Extract the (x, y) coordinate from the center of the cell holding the provided text.  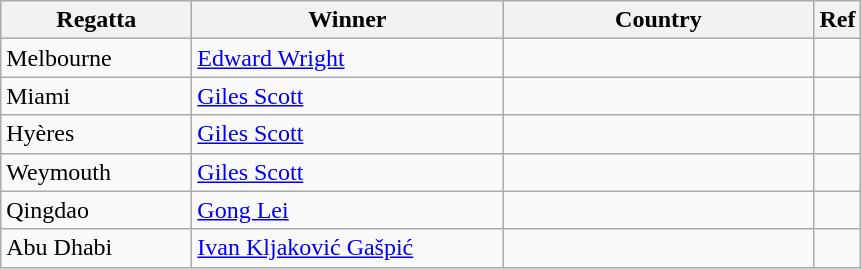
Gong Lei (348, 210)
Melbourne (96, 58)
Ivan Kljaković Gašpić (348, 248)
Winner (348, 20)
Ref (838, 20)
Miami (96, 96)
Qingdao (96, 210)
Country (658, 20)
Abu Dhabi (96, 248)
Edward Wright (348, 58)
Weymouth (96, 172)
Hyères (96, 134)
Regatta (96, 20)
